Return (x, y) of the center of cell containing provided text 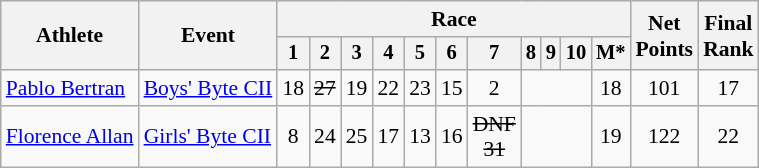
Boys' Byte CII (208, 88)
7 (494, 54)
25 (357, 136)
M* (610, 54)
15 (452, 88)
1 (293, 54)
DNF31 (494, 136)
23 (420, 88)
9 (551, 54)
4 (388, 54)
Florence Allan (70, 136)
101 (664, 88)
5 (420, 54)
Event (208, 36)
16 (452, 136)
27 (325, 88)
Athlete (70, 36)
10 (576, 54)
24 (325, 136)
NetPoints (664, 36)
Girls' Byte CII (208, 136)
3 (357, 54)
122 (664, 136)
6 (452, 54)
Race (454, 19)
Final Rank (728, 36)
Pablo Bertran (70, 88)
13 (420, 136)
